Find where the given text appears and provide that cell's center as (X, Y) coordinate. 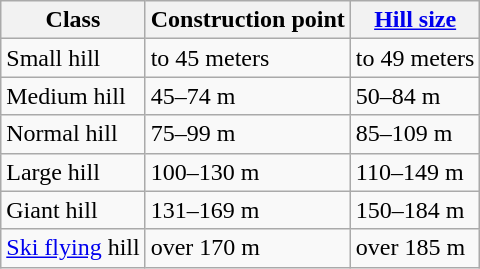
150–184 m (415, 210)
Medium hill (73, 96)
Small hill (73, 58)
50–84 m (415, 96)
110–149 m (415, 172)
Hill size (415, 20)
to 49 meters (415, 58)
over 170 m (248, 248)
Class (73, 20)
over 185 m (415, 248)
100–130 m (248, 172)
Giant hill (73, 210)
Ski flying hill (73, 248)
Large hill (73, 172)
45–74 m (248, 96)
85–109 m (415, 134)
to 45 meters (248, 58)
131–169 m (248, 210)
Normal hill (73, 134)
75–99 m (248, 134)
Construction point (248, 20)
